Extract the [x, y] coordinate from the center of the cell holding the provided text.  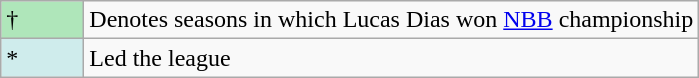
† [42, 20]
* [42, 58]
Led the league [392, 58]
Denotes seasons in which Lucas Dias won NBB championship [392, 20]
